Detect which cell encompasses the target text, then output its [X, Y] center coordinate. 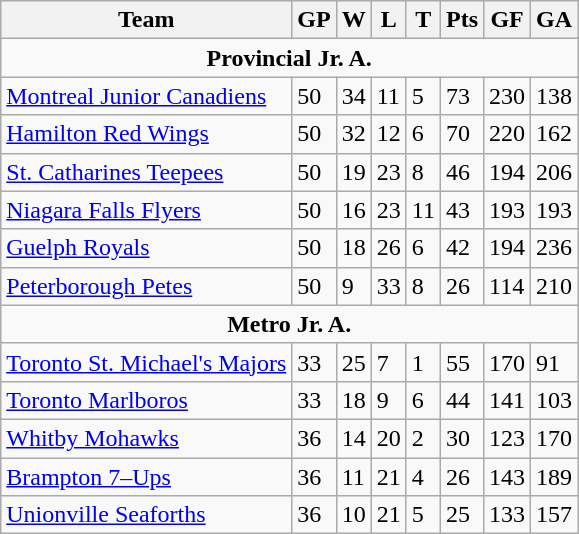
Montreal Junior Canadiens [146, 96]
70 [462, 134]
133 [508, 515]
91 [554, 362]
Provincial Jr. A. [290, 58]
Hamilton Red Wings [146, 134]
Whitby Mohawks [146, 438]
143 [508, 477]
W [354, 20]
20 [388, 438]
19 [354, 172]
Pts [462, 20]
Brampton 7–Ups [146, 477]
7 [388, 362]
GP [314, 20]
L [388, 20]
210 [554, 286]
46 [462, 172]
1 [423, 362]
44 [462, 400]
220 [508, 134]
32 [354, 134]
42 [462, 248]
30 [462, 438]
Peterborough Petes [146, 286]
Toronto St. Michael's Majors [146, 362]
230 [508, 96]
Niagara Falls Flyers [146, 210]
73 [462, 96]
123 [508, 438]
GF [508, 20]
43 [462, 210]
GA [554, 20]
103 [554, 400]
St. Catharines Teepees [146, 172]
12 [388, 134]
Metro Jr. A. [290, 324]
16 [354, 210]
2 [423, 438]
Team [146, 20]
189 [554, 477]
55 [462, 362]
236 [554, 248]
Guelph Royals [146, 248]
10 [354, 515]
206 [554, 172]
4 [423, 477]
162 [554, 134]
114 [508, 286]
141 [508, 400]
Unionville Seaforths [146, 515]
34 [354, 96]
138 [554, 96]
14 [354, 438]
T [423, 20]
157 [554, 515]
Toronto Marlboros [146, 400]
